Pinpoint the cell where the given text exists, returning its (x, y) midpoint coordinate. 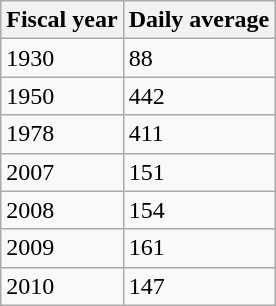
88 (199, 58)
Daily average (199, 20)
2008 (62, 210)
2010 (62, 286)
1930 (62, 58)
Fiscal year (62, 20)
2007 (62, 172)
154 (199, 210)
411 (199, 134)
2009 (62, 248)
1978 (62, 134)
1950 (62, 96)
161 (199, 248)
151 (199, 172)
147 (199, 286)
442 (199, 96)
